Output the (X, Y) coordinate of the center of the cell containing the given text.  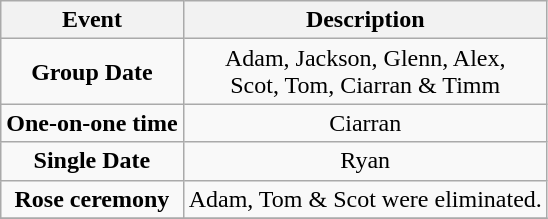
Description (365, 20)
Adam, Tom & Scot were eliminated. (365, 199)
Ryan (365, 161)
Rose ceremony (92, 199)
One-on-one time (92, 123)
Ciarran (365, 123)
Event (92, 20)
Group Date (92, 72)
Adam, Jackson, Glenn, Alex,Scot, Tom, Ciarran & Timm (365, 72)
Single Date (92, 161)
